Detect which cell encompasses the target text, then output its (x, y) center coordinate. 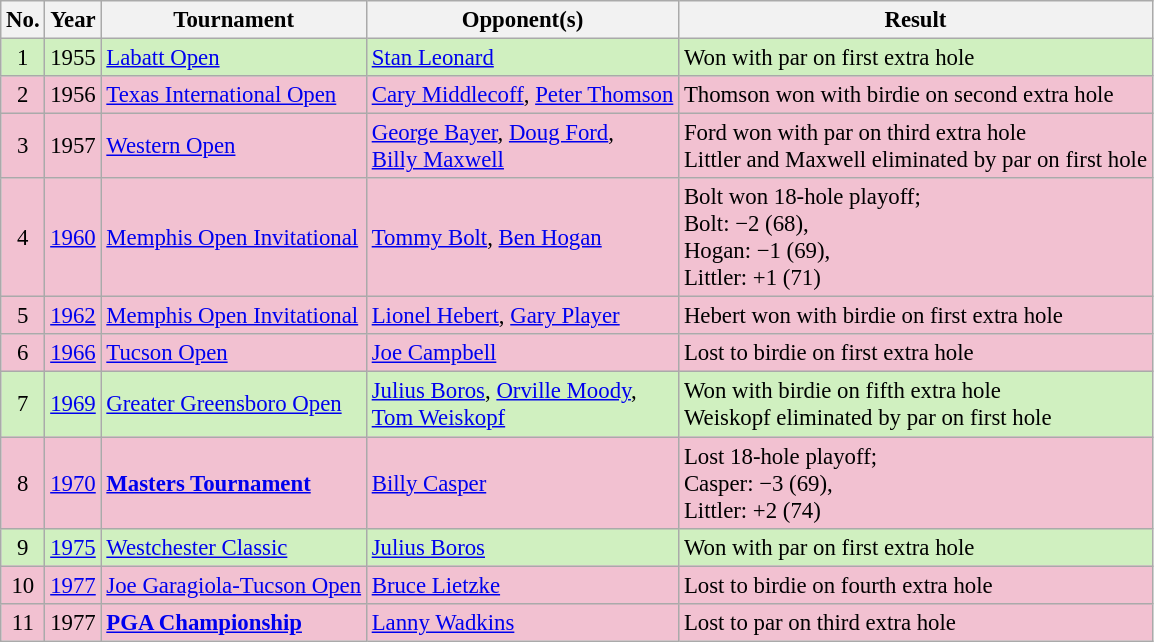
6 (23, 353)
Masters Tournament (234, 483)
1955 (73, 58)
Tommy Bolt, Ben Hogan (522, 238)
1970 (73, 483)
1 (23, 58)
PGA Championship (234, 622)
9 (23, 547)
Thomson won with birdie on second extra hole (916, 95)
Greater Greensboro Open (234, 404)
George Bayer, Doug Ford, Billy Maxwell (522, 146)
Lost to birdie on fourth extra hole (916, 585)
Bolt won 18-hole playoff;Bolt: −2 (68),Hogan: −1 (69),Littler: +1 (71) (916, 238)
8 (23, 483)
Lost 18-hole playoff;Casper: −3 (69),Littler: +2 (74) (916, 483)
Joe Garagiola-Tucson Open (234, 585)
Lost to birdie on first extra hole (916, 353)
11 (23, 622)
1962 (73, 316)
1960 (73, 238)
2 (23, 95)
Won with birdie on fifth extra holeWeiskopf eliminated by par on first hole (916, 404)
Lost to par on third extra hole (916, 622)
Result (916, 20)
5 (23, 316)
Year (73, 20)
Lionel Hebert, Gary Player (522, 316)
1969 (73, 404)
Labatt Open (234, 58)
Julius Boros, Orville Moody, Tom Weiskopf (522, 404)
1957 (73, 146)
Hebert won with birdie on first extra hole (916, 316)
4 (23, 238)
Tournament (234, 20)
Cary Middlecoff, Peter Thomson (522, 95)
1966 (73, 353)
Tucson Open (234, 353)
10 (23, 585)
1956 (73, 95)
No. (23, 20)
Opponent(s) (522, 20)
3 (23, 146)
Texas International Open (234, 95)
1975 (73, 547)
Julius Boros (522, 547)
Billy Casper (522, 483)
Joe Campbell (522, 353)
Ford won with par on third extra holeLittler and Maxwell eliminated by par on first hole (916, 146)
Bruce Lietzke (522, 585)
Western Open (234, 146)
Westchester Classic (234, 547)
Stan Leonard (522, 58)
7 (23, 404)
Lanny Wadkins (522, 622)
